Locate the cell with the specified text and output its (X, Y) center coordinate. 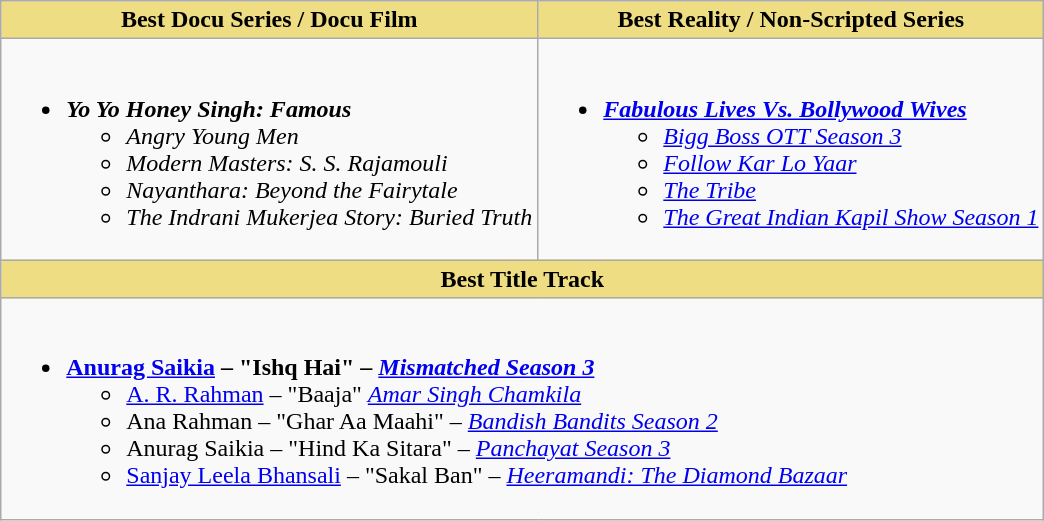
Best Docu Series / Docu Film (270, 20)
Best Reality / Non-Scripted Series (791, 20)
Best Title Track (522, 279)
Yo Yo Honey Singh: FamousAngry Young MenModern Masters: S. S. RajamouliNayanthara: Beyond the FairytaleThe Indrani Mukerjea Story: Buried Truth (270, 150)
Fabulous Lives Vs. Bollywood WivesBigg Boss OTT Season 3Follow Kar Lo YaarThe TribeThe Great Indian Kapil Show Season 1 (791, 150)
